Find where the given text appears and provide that cell's center as (X, Y) coordinate. 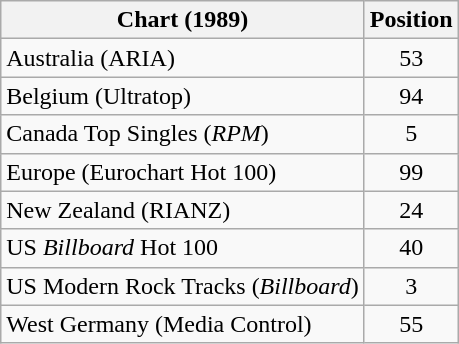
Position (411, 20)
94 (411, 96)
Australia (ARIA) (183, 58)
24 (411, 210)
Chart (1989) (183, 20)
New Zealand (RIANZ) (183, 210)
West Germany (Media Control) (183, 324)
US Billboard Hot 100 (183, 248)
55 (411, 324)
3 (411, 286)
US Modern Rock Tracks (Billboard) (183, 286)
40 (411, 248)
5 (411, 134)
53 (411, 58)
Canada Top Singles (RPM) (183, 134)
Europe (Eurochart Hot 100) (183, 172)
Belgium (Ultratop) (183, 96)
99 (411, 172)
